For the text-containing cell, return its midpoint in (X, Y) coordinate format. 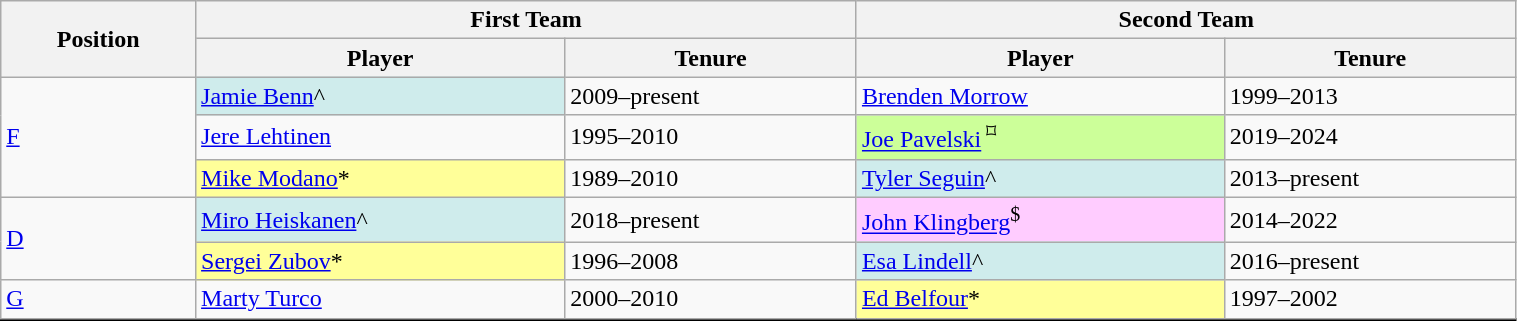
2019–2024 (1370, 138)
Miro Heiskanen^ (380, 220)
Sergei Zubov* (380, 261)
D (98, 240)
Jamie Benn^ (380, 96)
Ed Belfour* (1040, 300)
First Team (526, 20)
Position (98, 39)
2018–present (711, 220)
John Klingberg$ (1040, 220)
Joe Pavelski ⌑ (1040, 138)
1989–2010 (711, 178)
2016–present (1370, 261)
Mike Modano* (380, 178)
1995–2010 (711, 138)
Marty Turco (380, 300)
2000–2010 (711, 300)
Jere Lehtinen (380, 138)
Second Team (1186, 20)
1999–2013 (1370, 96)
Tyler Seguin^ (1040, 178)
2014–2022 (1370, 220)
F (98, 138)
G (98, 300)
2013–present (1370, 178)
Esa Lindell^ (1040, 261)
2009–present (711, 96)
1997–2002 (1370, 300)
1996–2008 (711, 261)
Brenden Morrow (1040, 96)
